Return (x, y) of the center of cell containing provided text 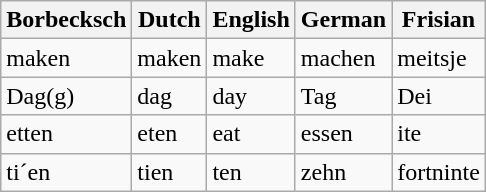
Dag(g) (66, 96)
make (251, 58)
day (251, 96)
Dutch (170, 20)
ti´en (66, 172)
Tag (343, 96)
dag (170, 96)
Frisian (439, 20)
Borbecksch (66, 20)
English (251, 20)
machen (343, 58)
fortninte (439, 172)
German (343, 20)
etten (66, 134)
Dei (439, 96)
ite (439, 134)
ten (251, 172)
zehn (343, 172)
meitsje (439, 58)
eat (251, 134)
tien (170, 172)
essen (343, 134)
eten (170, 134)
